From the cell containing the given text, extract its center point as (X, Y) coordinate. 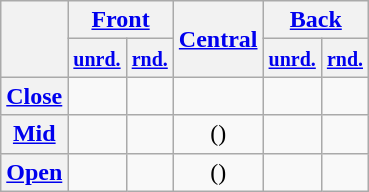
Central (218, 39)
Mid (34, 134)
Open (34, 172)
Close (34, 96)
Front (120, 20)
Back (316, 20)
